Pinpoint the cell where the given text exists, returning its [X, Y] midpoint coordinate. 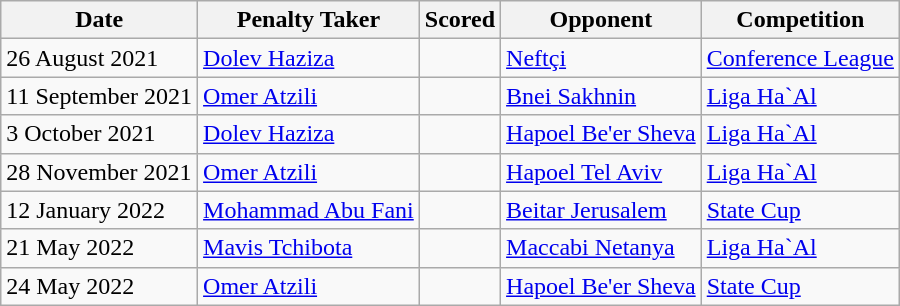
12 January 2022 [100, 210]
Maccabi Netanya [602, 248]
3 October 2021 [100, 134]
28 November 2021 [100, 172]
Neftçi [602, 58]
Bnei Sakhnin [602, 96]
26 August 2021 [100, 58]
Scored [460, 20]
24 May 2022 [100, 286]
Penalty Taker [309, 20]
11 September 2021 [100, 96]
Conference League [800, 58]
Opponent [602, 20]
Competition [800, 20]
Mavis Tchibota [309, 248]
21 May 2022 [100, 248]
Beitar Jerusalem [602, 210]
Hapoel Tel Aviv [602, 172]
Mohammad Abu Fani [309, 210]
Date [100, 20]
